From the cell containing the given text, extract its center point as (X, Y) coordinate. 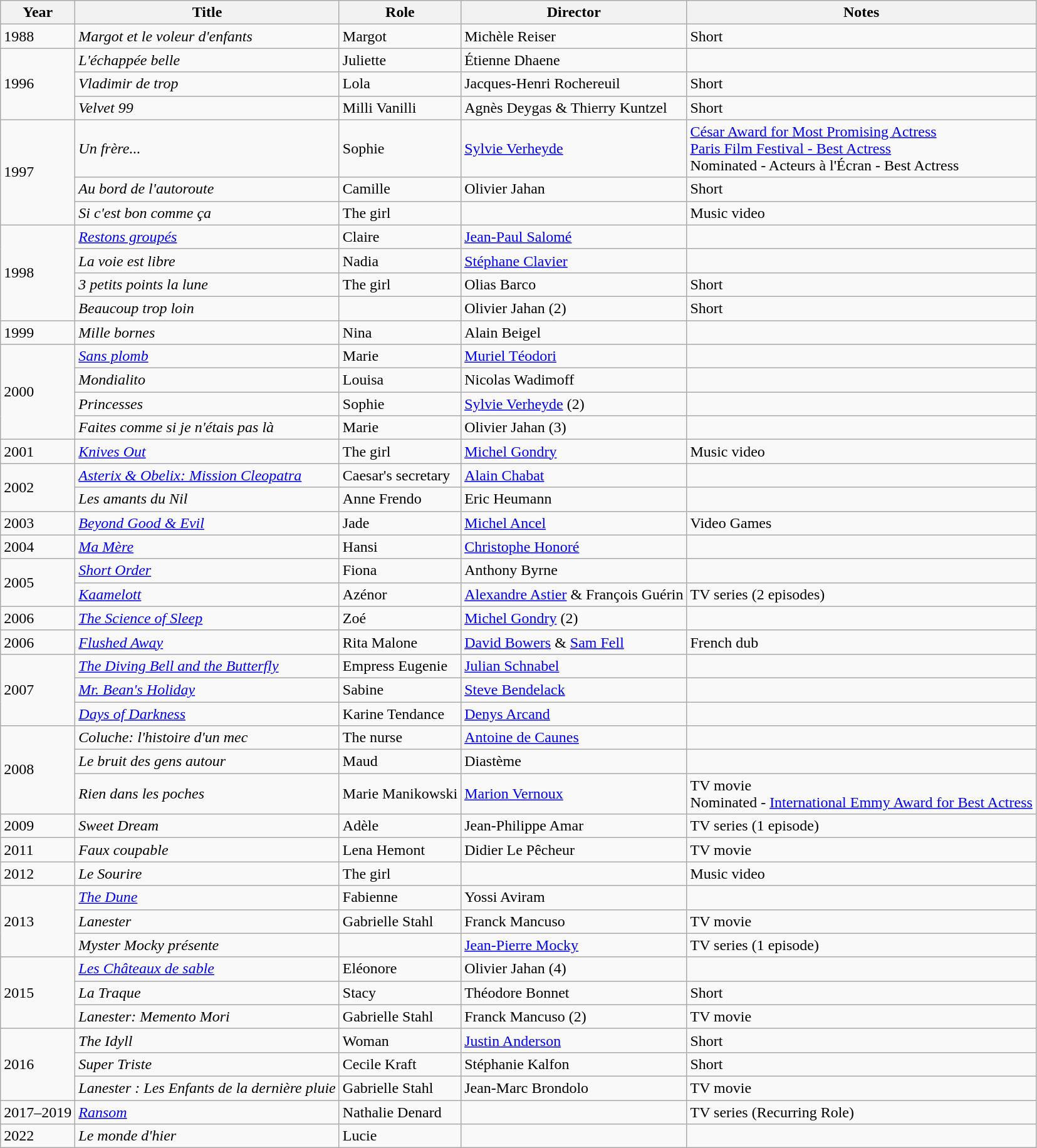
2009 (38, 826)
Velvet 99 (207, 108)
Lola (400, 84)
Olivier Jahan (574, 189)
Christophe Honoré (574, 547)
Lanester: Memento Mori (207, 1016)
Sweet Dream (207, 826)
Role (400, 13)
Alexandre Astier & François Guérin (574, 594)
Stéphane Clavier (574, 261)
Milli Vanilli (400, 108)
Franck Mancuso (574, 921)
Ransom (207, 1112)
Eric Heumann (574, 499)
Jacques-Henri Rochereuil (574, 84)
Lena Hemont (400, 850)
Anthony Byrne (574, 571)
Un frère... (207, 148)
2017–2019 (38, 1112)
Year (38, 13)
Lucie (400, 1136)
The Idyll (207, 1040)
Knives Out (207, 452)
Hansi (400, 547)
Diastème (574, 762)
Juliette (400, 60)
Michel Gondry (2) (574, 618)
Sylvie Verheyde (2) (574, 404)
Marion Vernoux (574, 794)
Jade (400, 523)
2002 (38, 487)
The Dune (207, 897)
2013 (38, 921)
Si c'est bon comme ça (207, 213)
Princesses (207, 404)
Fabienne (400, 897)
2007 (38, 690)
Nina (400, 333)
Didier Le Pêcheur (574, 850)
David Bowers & Sam Fell (574, 642)
2015 (38, 993)
Karine Tendance (400, 713)
Beyond Good & Evil (207, 523)
Cecile Kraft (400, 1064)
Margot (400, 36)
Sabine (400, 690)
Beaucoup trop loin (207, 308)
Coluche: l'histoire d'un mec (207, 738)
L'échappée belle (207, 60)
Michel Ancel (574, 523)
Agnès Deygas & Thierry Kuntzel (574, 108)
Michèle Reiser (574, 36)
2016 (38, 1064)
Adèle (400, 826)
2022 (38, 1136)
The Science of Sleep (207, 618)
Empress Eugenie (400, 666)
Vladimir de trop (207, 84)
Rien dans les poches (207, 794)
The Diving Bell and the Butterfly (207, 666)
César Award for Most Promising ActressParis Film Festival - Best ActressNominated - Acteurs à l'Écran - Best Actress (861, 148)
Le monde d'hier (207, 1136)
Faux coupable (207, 850)
1997 (38, 172)
Stacy (400, 993)
2008 (38, 770)
French dub (861, 642)
Louisa (400, 380)
Olivier Jahan (4) (574, 969)
Kaamelott (207, 594)
Azénor (400, 594)
Jean-Philippe Amar (574, 826)
1999 (38, 333)
2004 (38, 547)
2000 (38, 392)
Denys Arcand (574, 713)
2011 (38, 850)
Nadia (400, 261)
Lanester (207, 921)
The nurse (400, 738)
Camille (400, 189)
Stéphanie Kalfon (574, 1064)
Director (574, 13)
Étienne Dhaene (574, 60)
Mr. Bean's Holiday (207, 690)
Anne Frendo (400, 499)
Margot et le voleur d'enfants (207, 36)
Title (207, 13)
Eléonore (400, 969)
Caesar's secretary (400, 475)
2001 (38, 452)
1998 (38, 272)
Michel Gondry (574, 452)
Flushed Away (207, 642)
Nicolas Wadimoff (574, 380)
Nathalie Denard (400, 1112)
Yossi Aviram (574, 897)
Jean-Marc Brondolo (574, 1088)
La voie est libre (207, 261)
Super Triste (207, 1064)
Notes (861, 13)
2003 (38, 523)
Les amants du Nil (207, 499)
Jean-Pierre Mocky (574, 945)
Antoine de Caunes (574, 738)
Au bord de l'autoroute (207, 189)
Alain Chabat (574, 475)
2012 (38, 874)
Alain Beigel (574, 333)
Ma Mère (207, 547)
1996 (38, 84)
Fiona (400, 571)
Muriel Téodori (574, 356)
Olivier Jahan (2) (574, 308)
1988 (38, 36)
Julian Schnabel (574, 666)
Jean-Paul Salomé (574, 237)
Le bruit des gens autour (207, 762)
Restons groupés (207, 237)
Théodore Bonnet (574, 993)
Faites comme si je n'étais pas là (207, 428)
Woman (400, 1040)
La Traque (207, 993)
Olivier Jahan (3) (574, 428)
Justin Anderson (574, 1040)
Sylvie Verheyde (574, 148)
Marie Manikowski (400, 794)
Lanester : Les Enfants de la dernière pluie (207, 1088)
Le Sourire (207, 874)
3 petits points la lune (207, 284)
Sans plomb (207, 356)
TV series (2 episodes) (861, 594)
Mondialito (207, 380)
Les Châteaux de sable (207, 969)
Mille bornes (207, 333)
Video Games (861, 523)
Maud (400, 762)
Zoé (400, 618)
2005 (38, 582)
Claire (400, 237)
Franck Mancuso (2) (574, 1016)
TV movieNominated - International Emmy Award for Best Actress (861, 794)
Myster Mocky présente (207, 945)
Short Order (207, 571)
Rita Malone (400, 642)
Asterix & Obelix: Mission Cleopatra (207, 475)
Days of Darkness (207, 713)
Olias Barco (574, 284)
Steve Bendelack (574, 690)
TV series (Recurring Role) (861, 1112)
